From the cell containing the given text, extract its center point as (x, y) coordinate. 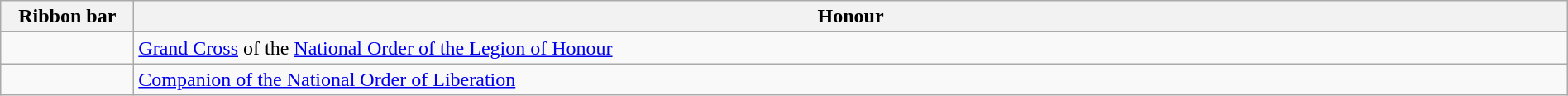
Companion of the National Order of Liberation (850, 79)
Honour (850, 17)
Ribbon bar (68, 17)
Grand Cross of the National Order of the Legion of Honour (850, 48)
